Locate the cell with the specified text and output its (x, y) center coordinate. 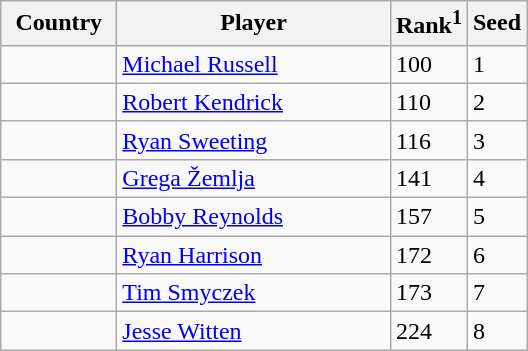
Ryan Harrison (254, 255)
2 (496, 102)
Country (59, 24)
Rank1 (428, 24)
100 (428, 64)
Michael Russell (254, 64)
Robert Kendrick (254, 102)
6 (496, 255)
1 (496, 64)
173 (428, 293)
141 (428, 178)
Tim Smyczek (254, 293)
7 (496, 293)
3 (496, 140)
Ryan Sweeting (254, 140)
116 (428, 140)
8 (496, 331)
5 (496, 217)
224 (428, 331)
4 (496, 178)
Bobby Reynolds (254, 217)
Jesse Witten (254, 331)
Seed (496, 24)
Grega Žemlja (254, 178)
157 (428, 217)
110 (428, 102)
Player (254, 24)
172 (428, 255)
